Capture the cell that displays the provided text and extract its [X, Y] central coordinate. 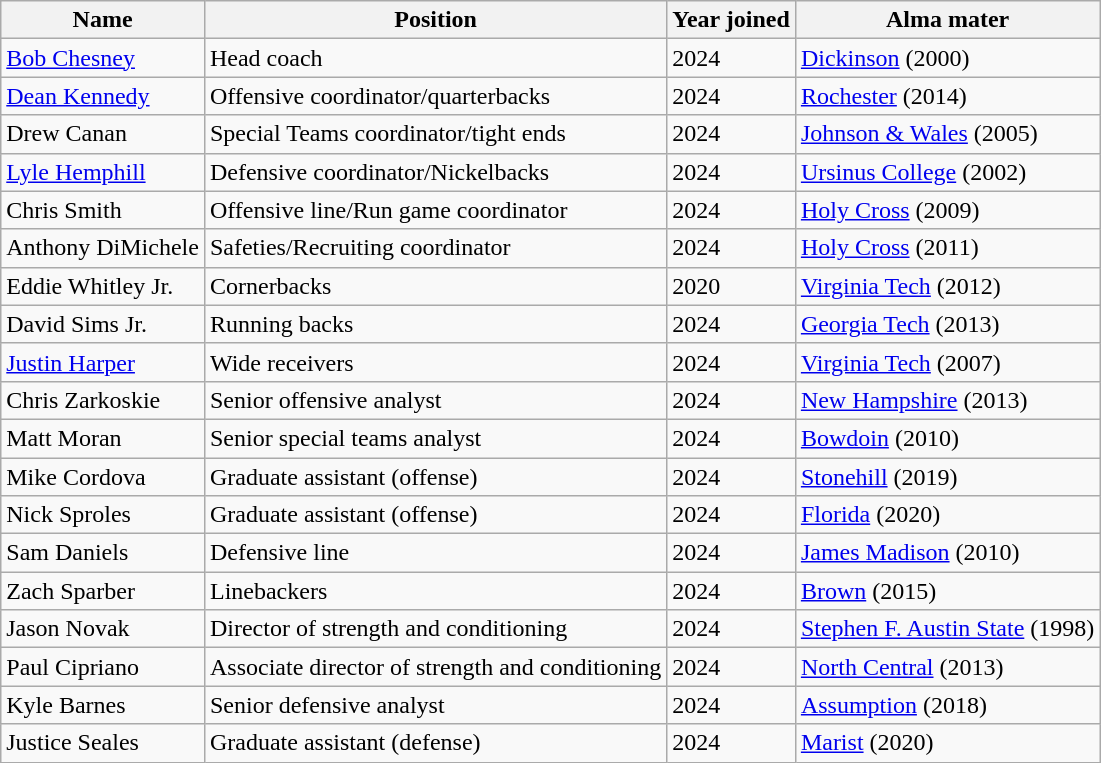
Rochester (2014) [947, 96]
Name [103, 20]
Holy Cross (2009) [947, 210]
Virginia Tech (2007) [947, 362]
Bob Chesney [103, 58]
Zach Sparber [103, 591]
Sam Daniels [103, 553]
Stephen F. Austin State (1998) [947, 629]
David Sims Jr. [103, 324]
Matt Moran [103, 438]
Lyle Hemphill [103, 172]
Head coach [435, 58]
Eddie Whitley Jr. [103, 286]
Virginia Tech (2012) [947, 286]
Drew Canan [103, 134]
Special Teams coordinator/tight ends [435, 134]
Assumption (2018) [947, 705]
North Central (2013) [947, 667]
Stonehill (2019) [947, 477]
Running backs [435, 324]
Paul Cipriano [103, 667]
Holy Cross (2011) [947, 248]
Defensive coordinator/Nickelbacks [435, 172]
Cornerbacks [435, 286]
Georgia Tech (2013) [947, 324]
Offensive coordinator/quarterbacks [435, 96]
Justice Seales [103, 743]
Year joined [732, 20]
Brown (2015) [947, 591]
Chris Zarkoskie [103, 400]
Senior defensive analyst [435, 705]
Florida (2020) [947, 515]
Chris Smith [103, 210]
Dickinson (2000) [947, 58]
Mike Cordova [103, 477]
Bowdoin (2010) [947, 438]
Anthony DiMichele [103, 248]
New Hampshire (2013) [947, 400]
Defensive line [435, 553]
Ursinus College (2002) [947, 172]
Senior offensive analyst [435, 400]
Senior special teams analyst [435, 438]
Justin Harper [103, 362]
Dean Kennedy [103, 96]
Johnson & Wales (2005) [947, 134]
Marist (2020) [947, 743]
Director of strength and conditioning [435, 629]
Alma mater [947, 20]
Linebackers [435, 591]
Offensive line/Run game coordinator [435, 210]
Position [435, 20]
Graduate assistant (defense) [435, 743]
Associate director of strength and conditioning [435, 667]
Jason Novak [103, 629]
Wide receivers [435, 362]
Nick Sproles [103, 515]
Safeties/Recruiting coordinator [435, 248]
2020 [732, 286]
James Madison (2010) [947, 553]
Kyle Barnes [103, 705]
